Scan for the cell matching the given text and deliver its (X, Y) coordinate at center. 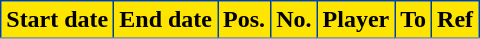
To (414, 20)
No. (294, 20)
Pos. (244, 20)
Player (356, 20)
Ref (456, 20)
End date (166, 20)
Start date (58, 20)
